Detect which cell encompasses the target text, then output its (x, y) center coordinate. 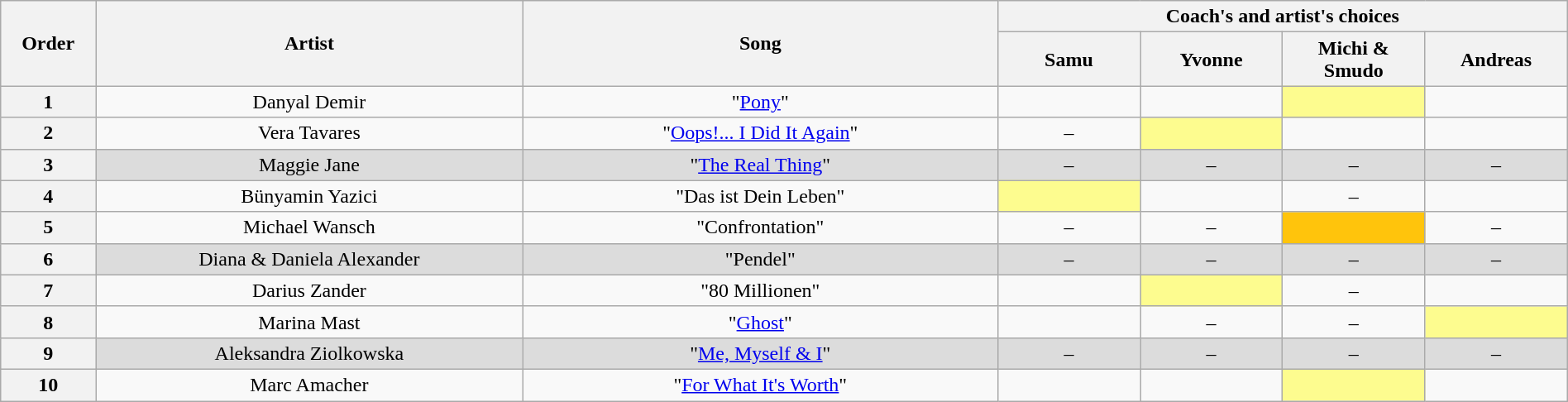
Song (760, 43)
Darius Zander (309, 290)
"Confrontation" (760, 227)
"Das ist Dein Leben" (760, 196)
Aleksandra Ziolkowska (309, 353)
1 (48, 102)
7 (48, 290)
"Oops!... I Did It Again" (760, 133)
3 (48, 165)
8 (48, 322)
5 (48, 227)
"80 Millionen" (760, 290)
Michael Wansch (309, 227)
Order (48, 43)
Diana & Daniela Alexander (309, 259)
"For What It's Worth" (760, 385)
"Ghost" (760, 322)
Danyal Demir (309, 102)
Marina Mast (309, 322)
"Pony" (760, 102)
Marc Amacher (309, 385)
Vera Tavares (309, 133)
4 (48, 196)
9 (48, 353)
Samu (1068, 60)
"The Real Thing" (760, 165)
2 (48, 133)
Coach's and artist's choices (1282, 17)
Artist (309, 43)
Maggie Jane (309, 165)
"Pendel" (760, 259)
Michi & Smudo (1354, 60)
10 (48, 385)
6 (48, 259)
Bünyamin Yazici (309, 196)
Andreas (1496, 60)
"Me, Myself & I" (760, 353)
Yvonne (1212, 60)
